Find where the given text appears and provide that cell's center as [x, y] coordinate. 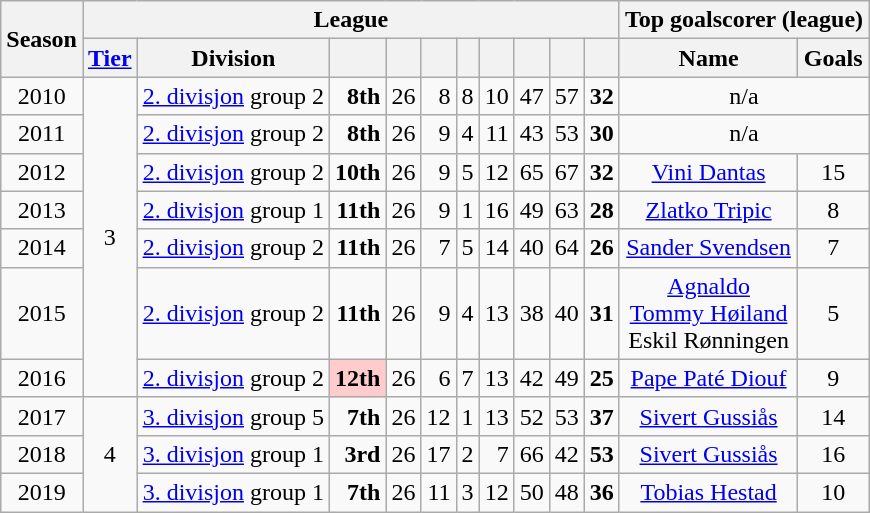
10th [358, 172]
67 [566, 172]
25 [602, 378]
2. divisjon group 1 [233, 210]
57 [566, 96]
2 [468, 454]
50 [532, 492]
2016 [42, 378]
6 [438, 378]
Tier [110, 58]
Sander Svendsen [708, 248]
Goals [834, 58]
2013 [42, 210]
2017 [42, 416]
Zlatko Tripic [708, 210]
2014 [42, 248]
AgnaldoTommy HøilandEskil Rønningen [708, 313]
2018 [42, 454]
30 [602, 134]
3. divisjon group 5 [233, 416]
37 [602, 416]
36 [602, 492]
3rd [358, 454]
47 [532, 96]
Name [708, 58]
Season [42, 39]
66 [532, 454]
65 [532, 172]
Division [233, 58]
2015 [42, 313]
Vini Dantas [708, 172]
17 [438, 454]
Top goalscorer (league) [744, 20]
52 [532, 416]
63 [566, 210]
2012 [42, 172]
2019 [42, 492]
64 [566, 248]
43 [532, 134]
2011 [42, 134]
38 [532, 313]
15 [834, 172]
2010 [42, 96]
Pape Paté Diouf [708, 378]
48 [566, 492]
Tobias Hestad [708, 492]
31 [602, 313]
12th [358, 378]
28 [602, 210]
League [350, 20]
